Provide the (X, Y) coordinate of the cell's center where the given text is located.  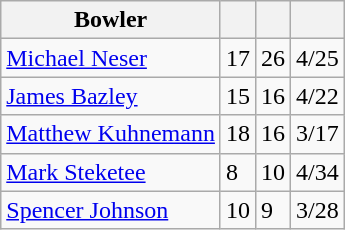
3/28 (318, 210)
3/17 (318, 134)
Mark Steketee (111, 172)
Spencer Johnson (111, 210)
8 (238, 172)
15 (238, 96)
9 (272, 210)
Michael Neser (111, 58)
James Bazley (111, 96)
18 (238, 134)
17 (238, 58)
Matthew Kuhnemann (111, 134)
Bowler (111, 20)
26 (272, 58)
4/34 (318, 172)
4/25 (318, 58)
4/22 (318, 96)
